Provide the [X, Y] coordinate of the cell's center where the given text is located.  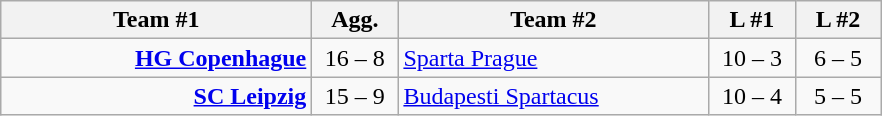
6 – 5 [838, 58]
Sparta Prague [554, 58]
L #2 [838, 20]
16 – 8 [355, 58]
Team #1 [156, 20]
HG Copenhague [156, 58]
Budapesti Spartacus [554, 96]
Agg. [355, 20]
5 – 5 [838, 96]
SC Leipzig [156, 96]
Team #2 [554, 20]
10 – 4 [752, 96]
10 – 3 [752, 58]
15 – 9 [355, 96]
L #1 [752, 20]
